From the cell containing the given text, extract its center point as (x, y) coordinate. 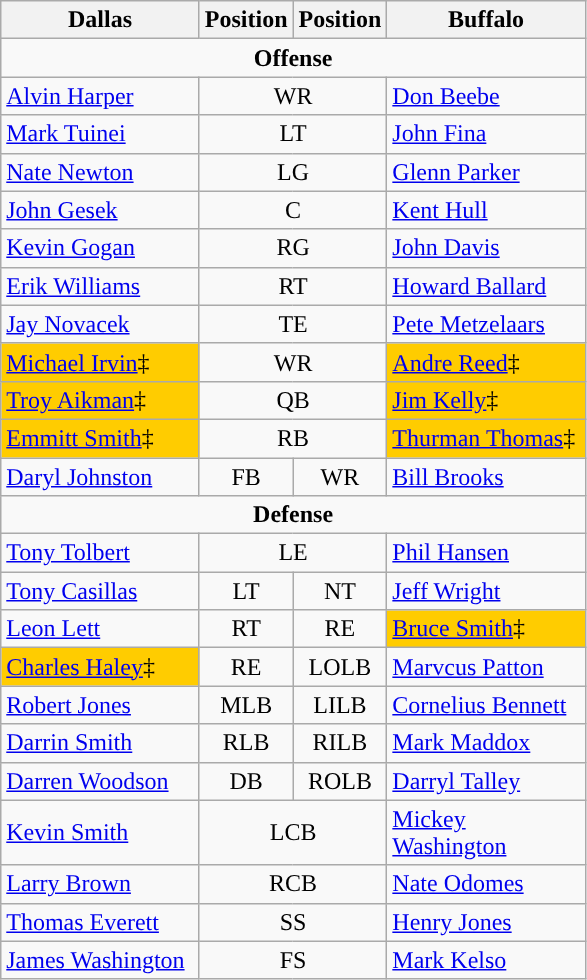
Henry Jones (486, 922)
LILB (340, 705)
LE (293, 553)
Bill Brooks (486, 477)
Offense (294, 58)
Daryl Johnston (100, 477)
Charles Haley‡ (100, 667)
FS (293, 960)
Jim Kelly‡ (486, 400)
Pete Metzelaars (486, 324)
Glenn Parker (486, 172)
Jeff Wright (486, 591)
Don Beebe (486, 96)
Tony Casillas (100, 591)
Darrin Smith (100, 743)
Mickey Washington (486, 832)
Alvin Harper (100, 96)
Bruce Smith‡ (486, 629)
MLB (246, 705)
Kent Hull (486, 210)
Thurman Thomas‡ (486, 438)
Mark Tuinei (100, 134)
Darryl Talley (486, 781)
Emmitt Smith‡ (100, 438)
John Fina (486, 134)
SS (293, 922)
DB (246, 781)
Darren Woodson (100, 781)
Kevin Smith (100, 832)
Nate Odomes (486, 884)
Leon Lett (100, 629)
NT (340, 591)
Howard Ballard (486, 286)
Defense (294, 515)
John Davis (486, 248)
Dallas (100, 20)
Michael Irvin‡ (100, 362)
Troy Aikman‡ (100, 400)
LOLB (340, 667)
Thomas Everett (100, 922)
FB (246, 477)
James Washington (100, 960)
Kevin Gogan (100, 248)
RG (293, 248)
LCB (293, 832)
Mark Maddox (486, 743)
RILB (340, 743)
Erik Williams (100, 286)
Larry Brown (100, 884)
Jay Novacek (100, 324)
Marvcus Patton (486, 667)
ROLB (340, 781)
Buffalo (486, 20)
Tony Tolbert (100, 553)
Cornelius Bennett (486, 705)
RCB (293, 884)
LG (293, 172)
Phil Hansen (486, 553)
RLB (246, 743)
RB (293, 438)
Andre Reed‡ (486, 362)
Mark Kelso (486, 960)
Robert Jones (100, 705)
Nate Newton (100, 172)
John Gesek (100, 210)
TE (293, 324)
QB (293, 400)
C (293, 210)
